Return the (x, y) coordinate for the center point of the cell that contains the specified text.  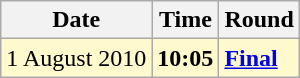
Date (76, 20)
Round (259, 20)
Final (259, 58)
10:05 (186, 58)
1 August 2010 (76, 58)
Time (186, 20)
